Output the [x, y] coordinate of the center of the cell containing the given text.  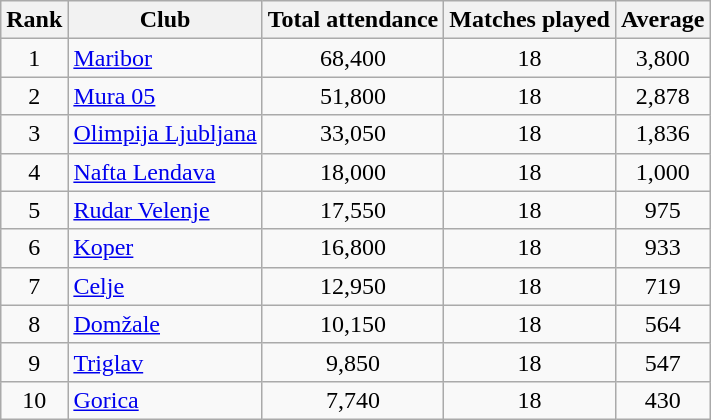
Koper [165, 248]
33,050 [353, 134]
1 [34, 58]
4 [34, 172]
10,150 [353, 324]
Average [662, 20]
16,800 [353, 248]
Nafta Lendava [165, 172]
3,800 [662, 58]
Maribor [165, 58]
68,400 [353, 58]
12,950 [353, 286]
7 [34, 286]
Celje [165, 286]
2,878 [662, 96]
Rank [34, 20]
933 [662, 248]
Matches played [530, 20]
8 [34, 324]
9,850 [353, 362]
Olimpija Ljubljana [165, 134]
18,000 [353, 172]
975 [662, 210]
Rudar Velenje [165, 210]
Domžale [165, 324]
2 [34, 96]
17,550 [353, 210]
51,800 [353, 96]
7,740 [353, 400]
1,836 [662, 134]
1,000 [662, 172]
3 [34, 134]
Triglav [165, 362]
10 [34, 400]
564 [662, 324]
547 [662, 362]
719 [662, 286]
9 [34, 362]
Mura 05 [165, 96]
6 [34, 248]
Gorica [165, 400]
Total attendance [353, 20]
5 [34, 210]
430 [662, 400]
Club [165, 20]
